Search for the cell housing the specified text and yield its [x, y] center coordinate. 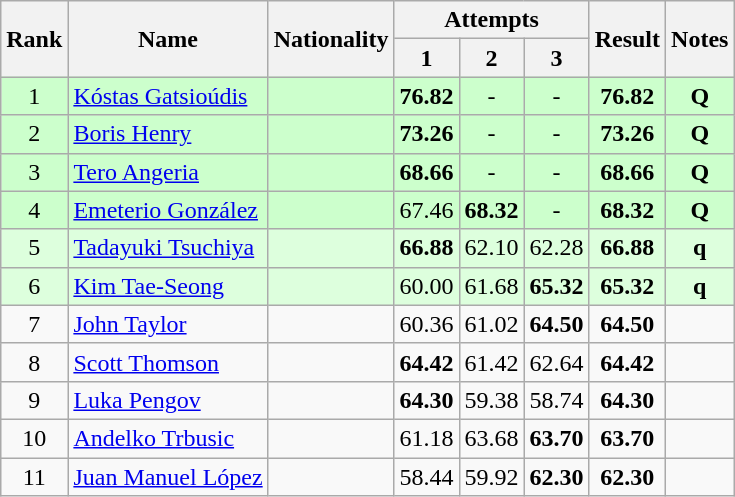
Luka Pengov [168, 400]
Notes [700, 39]
7 [34, 324]
62.64 [556, 362]
Tadayuki Tsuchiya [168, 248]
Result [627, 39]
60.00 [426, 286]
Nationality [331, 39]
63.68 [492, 438]
Attempts [492, 20]
Rank [34, 39]
61.42 [492, 362]
John Taylor [168, 324]
6 [34, 286]
60.36 [426, 324]
Name [168, 39]
Kim Tae-Seong [168, 286]
59.92 [492, 477]
10 [34, 438]
61.18 [426, 438]
Kóstas Gatsioúdis [168, 96]
59.38 [492, 400]
61.02 [492, 324]
Andelko Trbusic [168, 438]
Scott Thomson [168, 362]
58.44 [426, 477]
61.68 [492, 286]
4 [34, 210]
62.28 [556, 248]
Boris Henry [168, 134]
67.46 [426, 210]
Juan Manuel López [168, 477]
58.74 [556, 400]
11 [34, 477]
8 [34, 362]
Emeterio González [168, 210]
Tero Angeria [168, 172]
62.10 [492, 248]
5 [34, 248]
9 [34, 400]
